Pinpoint the cell where the given text exists, returning its [X, Y] midpoint coordinate. 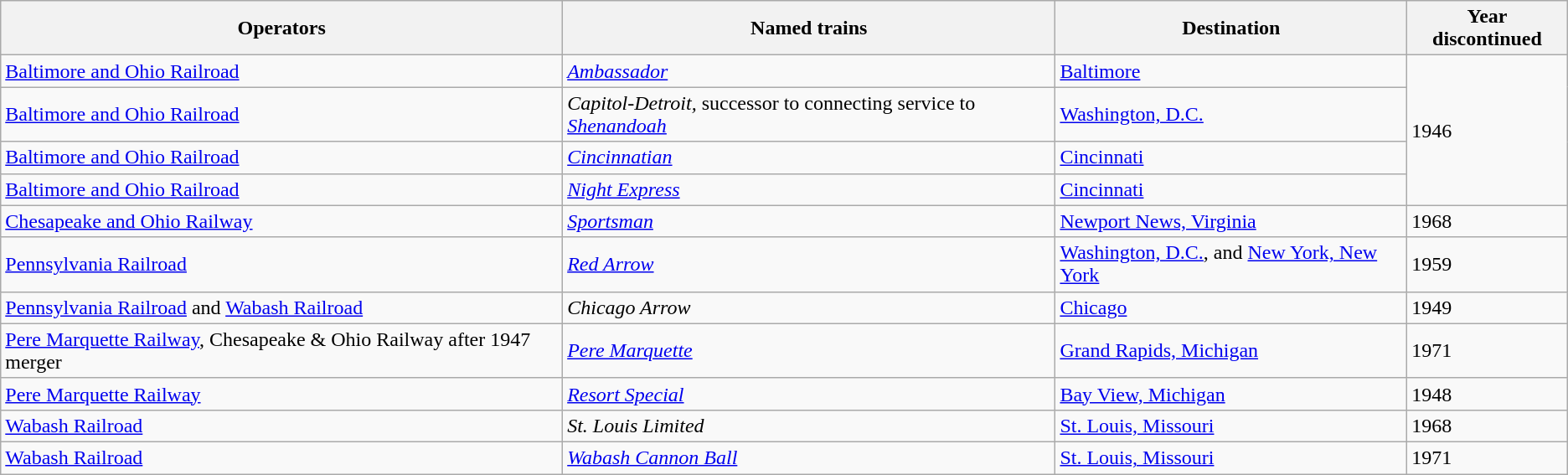
Pere Marquette Railway [281, 394]
Capitol-Detroit, successor to connecting service to Shenandoah [809, 114]
Chesapeake and Ohio Railway [281, 221]
Pere Marquette Railway, Chesapeake & Ohio Railway after 1947 merger [281, 350]
Resort Special [809, 394]
1959 [1488, 265]
Pennsylvania Railroad and Wabash Railroad [281, 307]
Named trains [809, 28]
Year discontinued [1488, 28]
Newport News, Virginia [1231, 221]
Wabash Cannon Ball [809, 457]
Pennsylvania Railroad [281, 265]
Grand Rapids, Michigan [1231, 350]
Sportsman [809, 221]
Washington, D.C. [1231, 114]
Ambassador [809, 71]
Chicago [1231, 307]
Red Arrow [809, 265]
Night Express [809, 189]
1949 [1488, 307]
1948 [1488, 394]
Destination [1231, 28]
Operators [281, 28]
Washington, D.C., and New York, New York [1231, 265]
Pere Marquette [809, 350]
Baltimore [1231, 71]
St. Louis Limited [809, 426]
Chicago Arrow [809, 307]
1946 [1488, 131]
Bay View, Michigan [1231, 394]
Cincinnatian [809, 157]
